Find where the given text appears and provide that cell's center as [X, Y] coordinate. 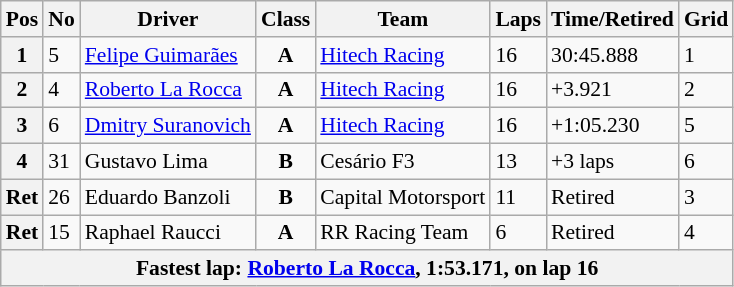
No [62, 19]
Grid [706, 19]
11 [518, 197]
Driver [168, 19]
+3.921 [612, 90]
13 [518, 162]
Fastest lap: Roberto La Rocca, 1:53.171, on lap 16 [368, 269]
Capital Motorsport [402, 197]
Laps [518, 19]
26 [62, 197]
Dmitry Suranovich [168, 126]
Cesário F3 [402, 162]
15 [62, 233]
30:45.888 [612, 55]
Time/Retired [612, 19]
Class [286, 19]
Raphael Raucci [168, 233]
31 [62, 162]
Team [402, 19]
+3 laps [612, 162]
Gustavo Lima [168, 162]
Pos [22, 19]
+1:05.230 [612, 126]
RR Racing Team [402, 233]
Eduardo Banzoli [168, 197]
Roberto La Rocca [168, 90]
Felipe Guimarães [168, 55]
